Scan for the cell matching the given text and deliver its (X, Y) coordinate at center. 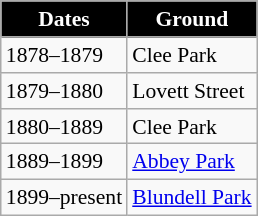
1880–1889 (64, 126)
Abbey Park (192, 162)
1878–1879 (64, 55)
Lovett Street (192, 91)
Blundell Park (192, 197)
1879–1880 (64, 91)
Ground (192, 19)
1899–present (64, 197)
1889–1899 (64, 162)
Dates (64, 19)
